Capture the cell that displays the provided text and extract its (X, Y) central coordinate. 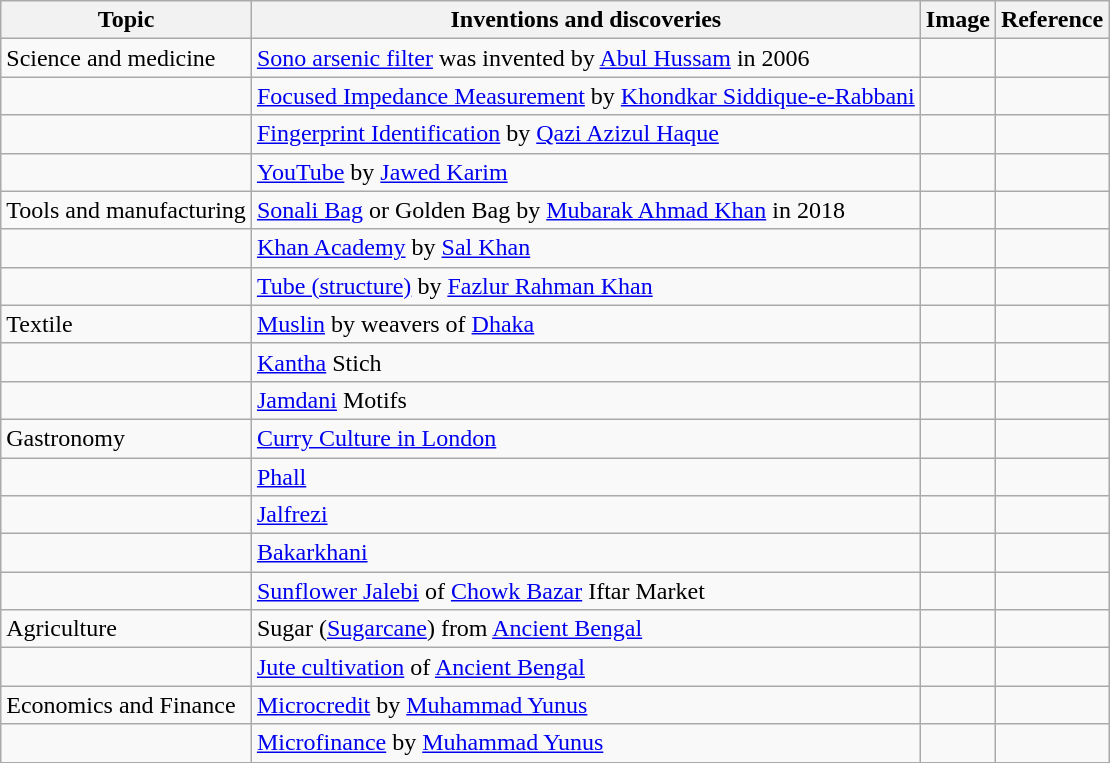
Curry Culture in London (586, 438)
Reference (1052, 20)
Economics and Finance (126, 705)
Sugar (Sugarcane) from Ancient Bengal (586, 629)
Agriculture (126, 629)
YouTube by Jawed Karim (586, 172)
Microfinance by Muhammad Yunus (586, 743)
Muslin by weavers of Dhaka (586, 324)
Phall (586, 477)
Jalfrezi (586, 515)
Image (958, 20)
Sonali Bag or Golden Bag by Mubarak Ahmad Khan in 2018 (586, 210)
Tube (structure) by Fazlur Rahman Khan (586, 286)
Textile (126, 324)
Microcredit by Muhammad Yunus (586, 705)
Science and medicine (126, 58)
Gastronomy (126, 438)
Kantha Stich (586, 362)
Inventions and discoveries (586, 20)
Jamdani Motifs (586, 400)
Sono arsenic filter was invented by Abul Hussam in 2006 (586, 58)
Tools and manufacturing (126, 210)
Focused Impedance Measurement by Khondkar Siddique-e-Rabbani (586, 96)
Khan Academy by Sal Khan (586, 248)
Topic (126, 20)
Fingerprint Identification by Qazi Azizul Haque (586, 134)
Sunflower Jalebi of Chowk Bazar Iftar Market (586, 591)
Bakarkhani (586, 553)
Jute cultivation of Ancient Bengal (586, 667)
